Identify which cell holds the provided text, then report its [x, y] central coordinate. 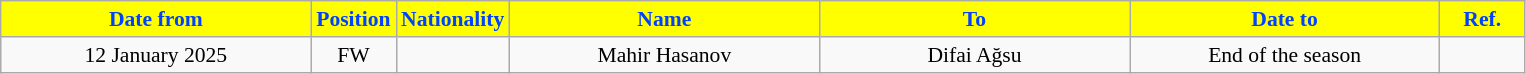
12 January 2025 [156, 55]
Ref. [1482, 19]
To [974, 19]
End of the season [1285, 55]
Nationality [452, 19]
Mahir Hasanov [664, 55]
Date to [1285, 19]
FW [354, 55]
Date from [156, 19]
Difai Ağsu [974, 55]
Name [664, 19]
Position [354, 19]
